Search for the cell housing the specified text and yield its [x, y] center coordinate. 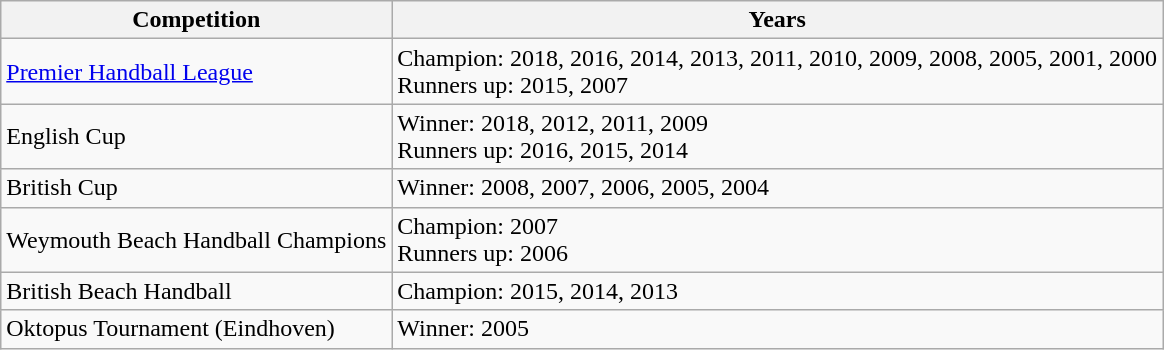
Years [778, 20]
Champion: 2018, 2016, 2014, 2013, 2011, 2010, 2009, 2008, 2005, 2001, 2000Runners up: 2015, 2007 [778, 72]
Weymouth Beach Handball Champions [196, 240]
Premier Handball League [196, 72]
Champion: 2007Runners up: 2006 [778, 240]
English Cup [196, 136]
Competition [196, 20]
Winner: 2008, 2007, 2006, 2005, 2004 [778, 188]
Oktopus Tournament (Eindhoven) [196, 329]
Winner: 2005 [778, 329]
Champion: 2015, 2014, 2013 [778, 291]
British Beach Handball [196, 291]
British Cup [196, 188]
Winner: 2018, 2012, 2011, 2009Runners up: 2016, 2015, 2014 [778, 136]
